Capture the cell that displays the provided text and extract its [X, Y] central coordinate. 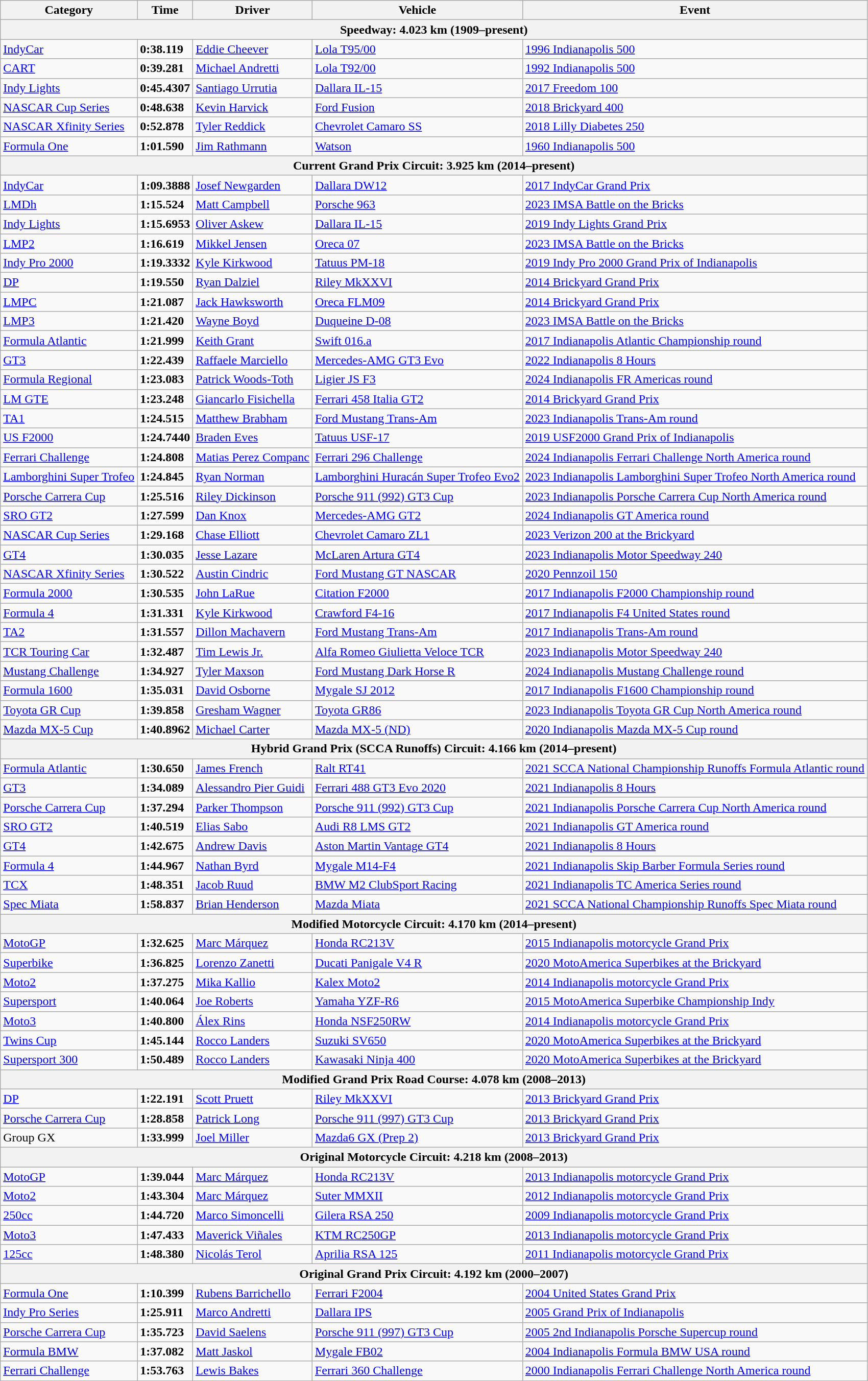
TA1 [69, 418]
1:42.675 [165, 846]
Vehicle [417, 10]
Porsche 963 [417, 204]
Tim Lewis Jr. [253, 652]
1:19.3332 [165, 263]
2023 Indianapolis Toyota GR Cup North America round [694, 710]
1:29.168 [165, 535]
Joe Roberts [253, 1002]
Gilera RSA 250 [417, 1216]
Formula 2000 [69, 593]
2021 Indianapolis TC America Series round [694, 885]
Time [165, 10]
0:45.4307 [165, 88]
Mikkel Jensen [253, 244]
Aston Martin Vantage GT4 [417, 846]
Lola T92/00 [417, 68]
Formula 1600 [69, 690]
Marco Simoncelli [253, 1216]
KTM RC250GP [417, 1235]
1:22.191 [165, 1099]
Audi R8 LMS GT2 [417, 826]
Tatuus USF-17 [417, 438]
Santiago Urrutia [253, 88]
1:39.858 [165, 710]
1:33.999 [165, 1137]
Ford Fusion [417, 107]
Swift 016.a [417, 341]
2017 Indianapolis Trans-Am round [694, 632]
Hybrid Grand Prix (SCCA Runoffs) Circuit: 4.166 km (2014–present) [434, 749]
Gresham Wagner [253, 710]
1:36.825 [165, 963]
1:22.439 [165, 360]
Mazda MX-5 Cup [69, 729]
Chevrolet Camaro SS [417, 127]
Dallara DW12 [417, 185]
Original Grand Prix Circuit: 4.192 km (2000–2007) [434, 1274]
1:21.420 [165, 321]
1:48.380 [165, 1254]
250cc [69, 1216]
Chevrolet Camaro ZL1 [417, 535]
Mazda MX-5 (ND) [417, 729]
David Osborne [253, 690]
1:45.144 [165, 1040]
Álex Rins [253, 1021]
McLaren Artura GT4 [417, 554]
1:01.590 [165, 146]
2019 USF2000 Grand Prix of Indianapolis [694, 438]
1:23.083 [165, 379]
Aprilia RSA 125 [417, 1254]
2023 Verizon 200 at the Brickyard [694, 535]
Modified Motorcycle Circuit: 4.170 km (2014–present) [434, 924]
Ferrari 488 GT3 Evo 2020 [417, 788]
1:40.064 [165, 1002]
2019 Indy Lights Grand Prix [694, 224]
Josef Newgarden [253, 185]
LMP2 [69, 244]
1:37.275 [165, 982]
Michael Carter [253, 729]
Alessandro Pier Guidi [253, 788]
Yamaha YZF-R6 [417, 1002]
Chase Elliott [253, 535]
2021 Indianapolis GT America round [694, 826]
Twins Cup [69, 1040]
Suzuki SV650 [417, 1040]
1992 Indianapolis 500 [694, 68]
Formula BMW [69, 1351]
1:37.082 [165, 1351]
1:21.087 [165, 302]
Tyler Maxson [253, 671]
LMP3 [69, 321]
Lamborghini Huracán Super Trofeo Evo2 [417, 477]
Nicolás Terol [253, 1254]
1:34.089 [165, 788]
Mygale SJ 2012 [417, 690]
Dillon Machavern [253, 632]
2023 Indianapolis Porsche Carrera Cup North America round [694, 496]
1:40.8962 [165, 729]
Tatuus PM-18 [417, 263]
Maverick Viñales [253, 1235]
1:30.535 [165, 593]
Toyota GR Cup [69, 710]
2021 SCCA National Championship Runoffs Formula Atlantic round [694, 768]
Mazda Miata [417, 904]
1:35.723 [165, 1332]
CART [69, 68]
2024 Indianapolis FR Americas round [694, 379]
Suter MMXII [417, 1196]
LMDh [69, 204]
1:35.031 [165, 690]
1996 Indianapolis 500 [694, 49]
2021 Indianapolis Skip Barber Formula Series round [694, 866]
Scott Pruett [253, 1099]
Ferrari 360 Challenge [417, 1371]
Rubens Barrichello [253, 1293]
2005 Grand Prix of Indianapolis [694, 1313]
2011 Indianapolis motorcycle Grand Prix [694, 1254]
Parker Thompson [253, 807]
John LaRue [253, 593]
US F2000 [69, 438]
2015 MotoAmerica Superbike Championship Indy [694, 1002]
Jesse Lazare [253, 554]
Event [694, 10]
Ryan Norman [253, 477]
David Saelens [253, 1332]
Lewis Bakes [253, 1371]
1:24.7440 [165, 438]
1:10.399 [165, 1293]
Mercedes-AMG GT2 [417, 515]
2004 United States Grand Prix [694, 1293]
2021 SCCA National Championship Runoffs Spec Miata round [694, 904]
2023 Indianapolis Trans-Am round [694, 418]
BMW M2 ClubSport Racing [417, 885]
Kevin Harvick [253, 107]
Keith Grant [253, 341]
1:19.550 [165, 282]
Mustang Challenge [69, 671]
Modified Grand Prix Road Course: 4.078 km (2008–2013) [434, 1079]
Crawford F4-16 [417, 613]
Driver [253, 10]
TCR Touring Car [69, 652]
Jack Hawksworth [253, 302]
2018 Brickyard 400 [694, 107]
TA2 [69, 632]
Ducati Panigale V4 R [417, 963]
2020 Indianapolis Mazda MX-5 Cup round [694, 729]
125cc [69, 1254]
Elias Sabo [253, 826]
Matt Jaskol [253, 1351]
Current Grand Prix Circuit: 3.925 km (2014–present) [434, 165]
Category [69, 10]
1:30.035 [165, 554]
Jacob Ruud [253, 885]
Original Motorcycle Circuit: 4.218 km (2008–2013) [434, 1157]
Lorenzo Zanetti [253, 963]
Nathan Byrd [253, 866]
1:32.487 [165, 652]
Indy Pro Series [69, 1313]
Ligier JS F3 [417, 379]
Ferrari F2004 [417, 1293]
1:30.522 [165, 574]
Lamborghini Super Trofeo [69, 477]
1:43.304 [165, 1196]
Raffaele Marciello [253, 360]
1:23.248 [165, 399]
2017 IndyCar Grand Prix [694, 185]
Ralt RT41 [417, 768]
Mika Kallio [253, 982]
2017 Indianapolis F2000 Championship round [694, 593]
James French [253, 768]
2022 Indianapolis 8 Hours [694, 360]
1:30.650 [165, 768]
1:25.911 [165, 1313]
Ryan Dalziel [253, 282]
2019 Indy Pro 2000 Grand Prix of Indianapolis [694, 263]
Indy Pro 2000 [69, 263]
1:34.927 [165, 671]
Patrick Long [253, 1118]
Austin Cindric [253, 574]
2021 Indianapolis Porsche Carrera Cup North America round [694, 807]
Oliver Askew [253, 224]
1:47.433 [165, 1235]
Marco Andretti [253, 1313]
TCX [69, 885]
1:15.524 [165, 204]
Dan Knox [253, 515]
Mazda6 GX (Prep 2) [417, 1137]
1:39.044 [165, 1176]
2017 Indianapolis F1600 Championship round [694, 690]
Speedway: 4.023 km (1909–present) [434, 30]
LMPC [69, 302]
Dallara IPS [417, 1313]
Braden Eves [253, 438]
Matias Perez Companc [253, 457]
Duqueine D-08 [417, 321]
1:48.351 [165, 885]
Watson [417, 146]
1:37.294 [165, 807]
Honda NSF250RW [417, 1021]
Group GX [69, 1137]
0:39.281 [165, 68]
0:52.878 [165, 127]
Brian Henderson [253, 904]
1:44.967 [165, 866]
1:31.331 [165, 613]
1:58.837 [165, 904]
Joel Miller [253, 1137]
2024 Indianapolis GT America round [694, 515]
2024 Indianapolis Mustang Challenge round [694, 671]
Michael Andretti [253, 68]
Matthew Brabham [253, 418]
2009 Indianapolis motorcycle Grand Prix [694, 1216]
2024 Indianapolis Ferrari Challenge North America round [694, 457]
1:40.800 [165, 1021]
Formula Regional [69, 379]
Supersport 300 [69, 1060]
2012 Indianapolis motorcycle Grand Prix [694, 1196]
Ford Mustang Dark Horse R [417, 671]
Oreca FLM09 [417, 302]
1:27.599 [165, 515]
1:32.625 [165, 943]
1:24.845 [165, 477]
0:48.638 [165, 107]
Oreca 07 [417, 244]
Mygale FB02 [417, 1351]
1:28.858 [165, 1118]
Giancarlo Fisichella [253, 399]
2005 2nd Indianapolis Porsche Supercup round [694, 1332]
Mygale M14-F4 [417, 866]
Andrew Davis [253, 846]
2017 Indianapolis F4 United States round [694, 613]
Lola T95/00 [417, 49]
2017 Freedom 100 [694, 88]
1:09.3888 [165, 185]
1:53.763 [165, 1371]
Ferrari 296 Challenge [417, 457]
Kawasaki Ninja 400 [417, 1060]
1:40.519 [165, 826]
2017 Indianapolis Atlantic Championship round [694, 341]
Superbike [69, 963]
Spec Miata [69, 904]
Toyota GR86 [417, 710]
LM GTE [69, 399]
2020 Pennzoil 150 [694, 574]
Citation F2000 [417, 593]
2023 Indianapolis Lamborghini Super Trofeo North America round [694, 477]
Mercedes-AMG GT3 Evo [417, 360]
1960 Indianapolis 500 [694, 146]
1:25.516 [165, 496]
1:31.557 [165, 632]
Ferrari 458 Italia GT2 [417, 399]
Patrick Woods-Toth [253, 379]
1:16.619 [165, 244]
Matt Campbell [253, 204]
Wayne Boyd [253, 321]
Eddie Cheever [253, 49]
2004 Indianapolis Formula BMW USA round [694, 1351]
Ford Mustang GT NASCAR [417, 574]
1:44.720 [165, 1216]
1:24.515 [165, 418]
Alfa Romeo Giulietta Veloce TCR [417, 652]
2000 Indianapolis Ferrari Challenge North America round [694, 1371]
2018 Lilly Diabetes 250 [694, 127]
1:24.808 [165, 457]
1:15.6953 [165, 224]
Tyler Reddick [253, 127]
Kalex Moto2 [417, 982]
Riley Dickinson [253, 496]
2015 Indianapolis motorcycle Grand Prix [694, 943]
0:38.119 [165, 49]
1:21.999 [165, 341]
1:50.489 [165, 1060]
Jim Rathmann [253, 146]
Supersport [69, 1002]
